Capture the cell that displays the provided text and extract its [x, y] central coordinate. 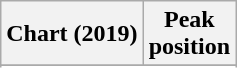
Chart (2019) [72, 34]
Peakposition [189, 34]
